Provide the (X, Y) coordinate of the cell's center where the given text is located.  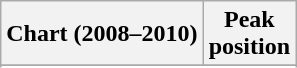
Peakposition (249, 34)
Chart (2008–2010) (102, 34)
